Return (X, Y) of the center of cell containing provided text 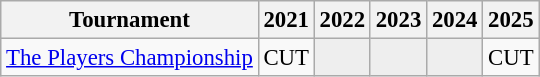
2022 (342, 20)
2021 (286, 20)
2023 (398, 20)
2024 (455, 20)
Tournament (130, 20)
2025 (511, 20)
The Players Championship (130, 58)
